Return [x, y] of the center of cell containing provided text 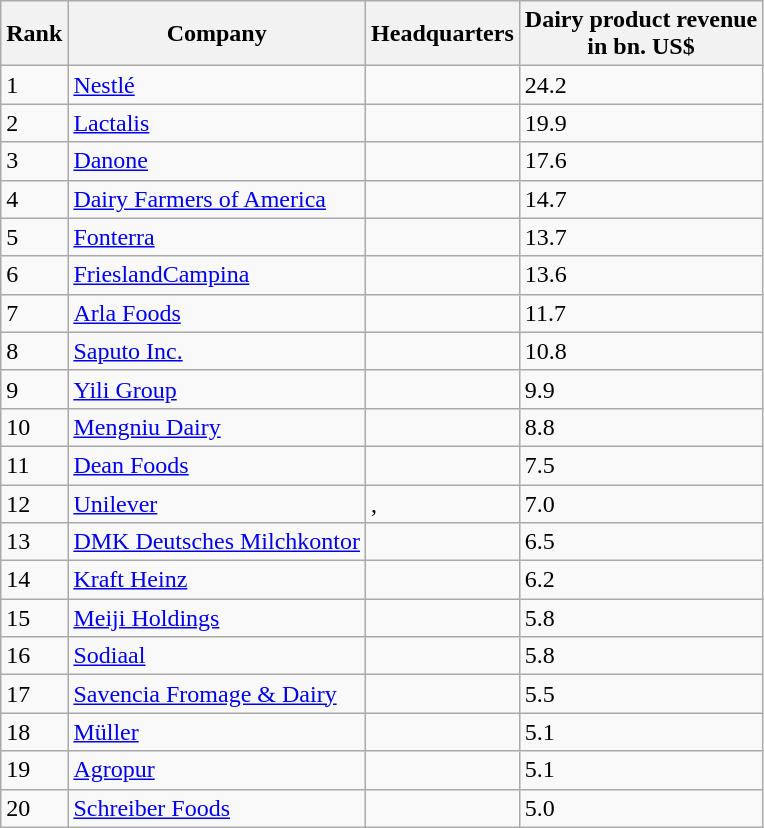
11 [34, 465]
Yili Group [217, 389]
Headquarters [443, 34]
17.6 [640, 161]
, [443, 503]
Nestlé [217, 85]
6.2 [640, 580]
Savencia Fromage & Dairy [217, 694]
4 [34, 199]
2 [34, 123]
13.6 [640, 275]
Danone [217, 161]
Fonterra [217, 237]
7 [34, 313]
1 [34, 85]
DMK Deutsches Milchkontor [217, 542]
5.0 [640, 808]
3 [34, 161]
11.7 [640, 313]
Rank [34, 34]
Mengniu Dairy [217, 427]
8 [34, 351]
Meiji Holdings [217, 618]
Lactalis [217, 123]
Dairy product revenue in bn. US$ [640, 34]
Saputo Inc. [217, 351]
8.8 [640, 427]
5 [34, 237]
14 [34, 580]
Company [217, 34]
Schreiber Foods [217, 808]
16 [34, 656]
19 [34, 770]
13 [34, 542]
Agropur [217, 770]
6.5 [640, 542]
Kraft Heinz [217, 580]
Müller [217, 732]
9.9 [640, 389]
14.7 [640, 199]
Arla Foods [217, 313]
13.7 [640, 237]
24.2 [640, 85]
18 [34, 732]
9 [34, 389]
12 [34, 503]
17 [34, 694]
5.5 [640, 694]
7.0 [640, 503]
19.9 [640, 123]
Dairy Farmers of America [217, 199]
Dean Foods [217, 465]
Unilever [217, 503]
15 [34, 618]
6 [34, 275]
10 [34, 427]
10.8 [640, 351]
FrieslandCampina [217, 275]
Sodiaal [217, 656]
20 [34, 808]
7.5 [640, 465]
